Search for the cell housing the specified text and yield its [X, Y] center coordinate. 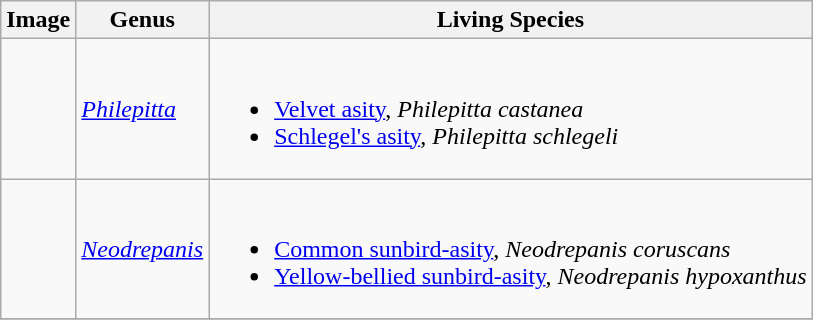
Philepitta [142, 109]
Image [38, 20]
Genus [142, 20]
Living Species [510, 20]
Neodrepanis [142, 249]
Common sunbird-asity, Neodrepanis coruscansYellow-bellied sunbird-asity, Neodrepanis hypoxanthus [510, 249]
Velvet asity, Philepitta castaneaSchlegel's asity, Philepitta schlegeli [510, 109]
